Determine the [x, y] coordinate at the center of the cell enclosing the given text.  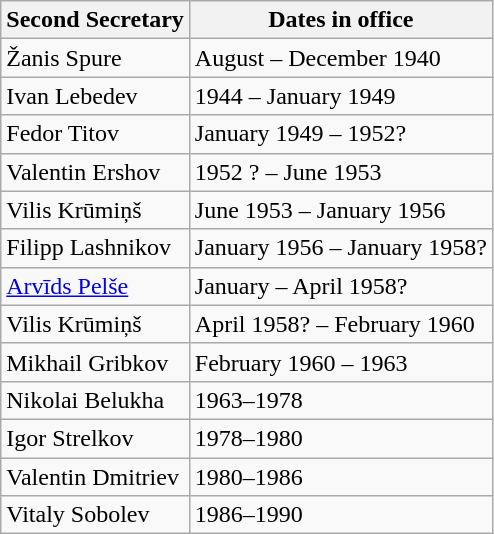
Arvīds Pelše [96, 286]
Vitaly Sobolev [96, 515]
June 1953 – January 1956 [340, 210]
Ivan Lebedev [96, 96]
August – December 1940 [340, 58]
Dates in office [340, 20]
1978–1980 [340, 438]
Valentin Ershov [96, 172]
Igor Strelkov [96, 438]
January 1949 – 1952? [340, 134]
Mikhail Gribkov [96, 362]
Fedor Titov [96, 134]
February 1960 – 1963 [340, 362]
Second Secretary [96, 20]
Žanis Spure [96, 58]
1986–1990 [340, 515]
1980–1986 [340, 477]
1944 – January 1949 [340, 96]
April 1958? – February 1960 [340, 324]
Valentin Dmitriev [96, 477]
1952 ? – June 1953 [340, 172]
Nikolai Belukha [96, 400]
Filipp Lashnikov [96, 248]
1963–1978 [340, 400]
January – April 1958? [340, 286]
January 1956 – January 1958? [340, 248]
